From the cell containing the given text, extract its center point as [x, y] coordinate. 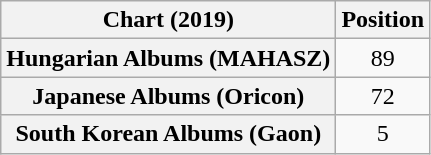
Chart (2019) [168, 20]
Japanese Albums (Oricon) [168, 96]
Position [383, 20]
72 [383, 96]
5 [383, 134]
South Korean Albums (Gaon) [168, 134]
89 [383, 58]
Hungarian Albums (MAHASZ) [168, 58]
